Provide the [X, Y] coordinate of the cell's center where the given text is located.  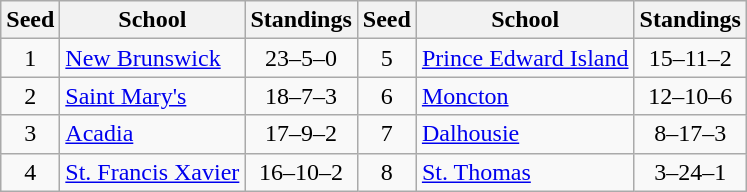
2 [30, 96]
St. Thomas [525, 172]
Moncton [525, 96]
New Brunswick [152, 58]
Dalhousie [525, 134]
8–17–3 [690, 134]
23–5–0 [301, 58]
8 [386, 172]
17–9–2 [301, 134]
Prince Edward Island [525, 58]
4 [30, 172]
16–10–2 [301, 172]
6 [386, 96]
12–10–6 [690, 96]
7 [386, 134]
1 [30, 58]
18–7–3 [301, 96]
3–24–1 [690, 172]
3 [30, 134]
Acadia [152, 134]
5 [386, 58]
15–11–2 [690, 58]
Saint Mary's [152, 96]
St. Francis Xavier [152, 172]
